Determine the [X, Y] coordinate at the center of the cell enclosing the given text.  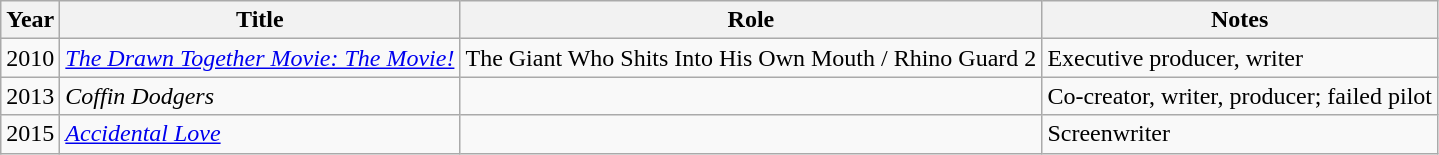
Title [260, 20]
The Giant Who Shits Into His Own Mouth / Rhino Guard 2 [751, 58]
Screenwriter [1240, 134]
Executive producer, writer [1240, 58]
The Drawn Together Movie: The Movie! [260, 58]
2015 [30, 134]
Accidental Love [260, 134]
2013 [30, 96]
Role [751, 20]
Year [30, 20]
Co-creator, writer, producer; failed pilot [1240, 96]
Notes [1240, 20]
Coffin Dodgers [260, 96]
2010 [30, 58]
